Output the [X, Y] coordinate of the center of the cell containing the given text.  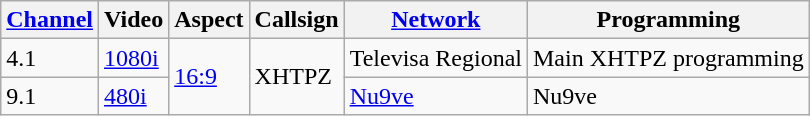
4.1 [50, 58]
16:9 [209, 77]
Network [436, 20]
480i [134, 96]
Televisa Regional [436, 58]
1080i [134, 58]
Programming [668, 20]
Callsign [296, 20]
Video [134, 20]
Main XHTPZ programming [668, 58]
XHTPZ [296, 77]
Aspect [209, 20]
9.1 [50, 96]
Channel [50, 20]
